Pinpoint the cell where the given text exists, returning its [x, y] midpoint coordinate. 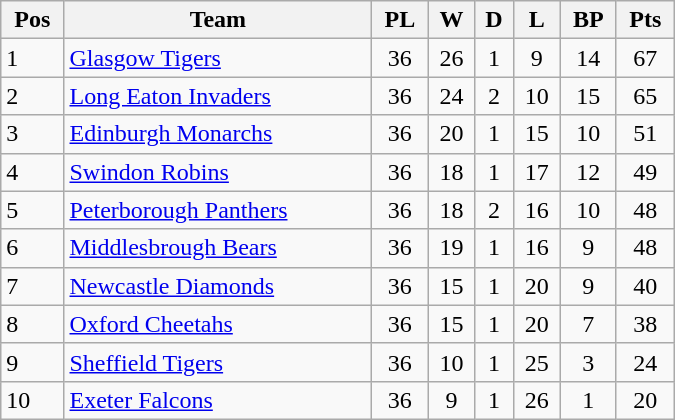
D [494, 20]
Edinburgh Monarchs [218, 134]
PL [400, 20]
W [452, 20]
14 [588, 58]
38 [645, 324]
Glasgow Tigers [218, 58]
Peterborough Panthers [218, 210]
Pts [645, 20]
Long Eaton Invaders [218, 96]
BP [588, 20]
12 [588, 172]
25 [536, 362]
51 [645, 134]
Middlesbrough Bears [218, 248]
19 [452, 248]
Sheffield Tigers [218, 362]
Swindon Robins [218, 172]
Oxford Cheetahs [218, 324]
Exeter Falcons [218, 400]
Newcastle Diamonds [218, 286]
49 [645, 172]
5 [32, 210]
40 [645, 286]
L [536, 20]
65 [645, 96]
6 [32, 248]
17 [536, 172]
Pos [32, 20]
67 [645, 58]
8 [32, 324]
4 [32, 172]
Team [218, 20]
